From the cell containing the given text, extract its center point as [X, Y] coordinate. 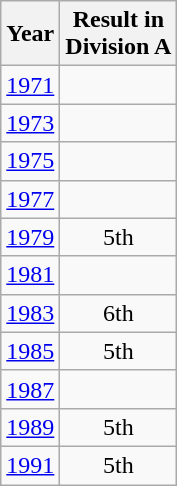
Result inDivision A [118, 34]
1989 [30, 427]
1985 [30, 351]
1977 [30, 199]
1987 [30, 389]
6th [118, 313]
1979 [30, 237]
1983 [30, 313]
1991 [30, 465]
1975 [30, 161]
1971 [30, 85]
1973 [30, 123]
1981 [30, 275]
Year [30, 34]
